Locate the cell with the specified text and output its [x, y] center coordinate. 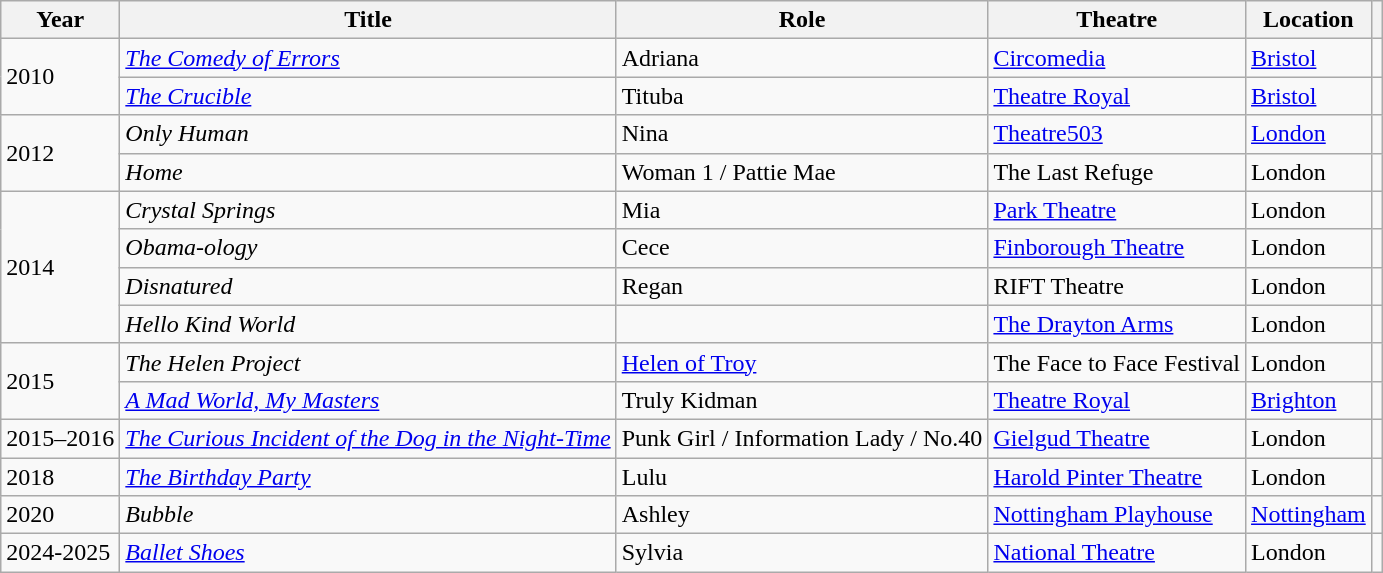
Bubble [368, 515]
The Comedy of Errors [368, 58]
Title [368, 20]
2015 [60, 381]
Location [1309, 20]
Nottingham Playhouse [1117, 515]
Theatre503 [1117, 134]
Disnatured [368, 286]
Circomedia [1117, 58]
Role [802, 20]
2012 [60, 153]
Nina [802, 134]
2018 [60, 477]
The Birthday Party [368, 477]
Truly Kidman [802, 400]
Mia [802, 210]
The Drayton Arms [1117, 324]
Woman 1 / Pattie Mae [802, 172]
RIFT Theatre [1117, 286]
Hello Kind World [368, 324]
2015–2016 [60, 438]
Tituba [802, 96]
Obama-ology [368, 248]
Theatre [1117, 20]
The Curious Incident of the Dog in the Night-Time [368, 438]
Park Theatre [1117, 210]
2014 [60, 267]
The Last Refuge [1117, 172]
Only Human [368, 134]
National Theatre [1117, 553]
Gielgud Theatre [1117, 438]
Sylvia [802, 553]
2010 [60, 77]
Brighton [1309, 400]
Ballet Shoes [368, 553]
Lulu [802, 477]
Punk Girl / Information Lady / No.40 [802, 438]
2024-2025 [60, 553]
2020 [60, 515]
Ashley [802, 515]
Helen of Troy [802, 362]
Finborough Theatre [1117, 248]
The Helen Project [368, 362]
Adriana [802, 58]
Year [60, 20]
A Mad World, My Masters [368, 400]
Harold Pinter Theatre [1117, 477]
Regan [802, 286]
The Crucible [368, 96]
Home [368, 172]
Nottingham [1309, 515]
Crystal Springs [368, 210]
The Face to Face Festival [1117, 362]
Cece [802, 248]
